Extract the (X, Y) coordinate from the center of the cell holding the provided text.  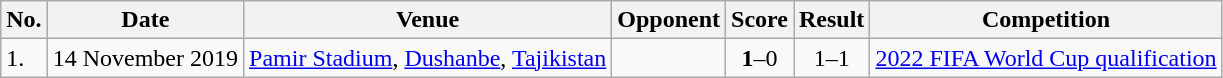
Result (832, 20)
1–0 (760, 58)
1. (24, 58)
Competition (1046, 20)
14 November 2019 (145, 58)
No. (24, 20)
Score (760, 20)
Pamir Stadium, Dushanbe, Tajikistan (428, 58)
Venue (428, 20)
1–1 (832, 58)
Opponent (669, 20)
Date (145, 20)
2022 FIFA World Cup qualification (1046, 58)
